Search for the cell housing the specified text and yield its (X, Y) center coordinate. 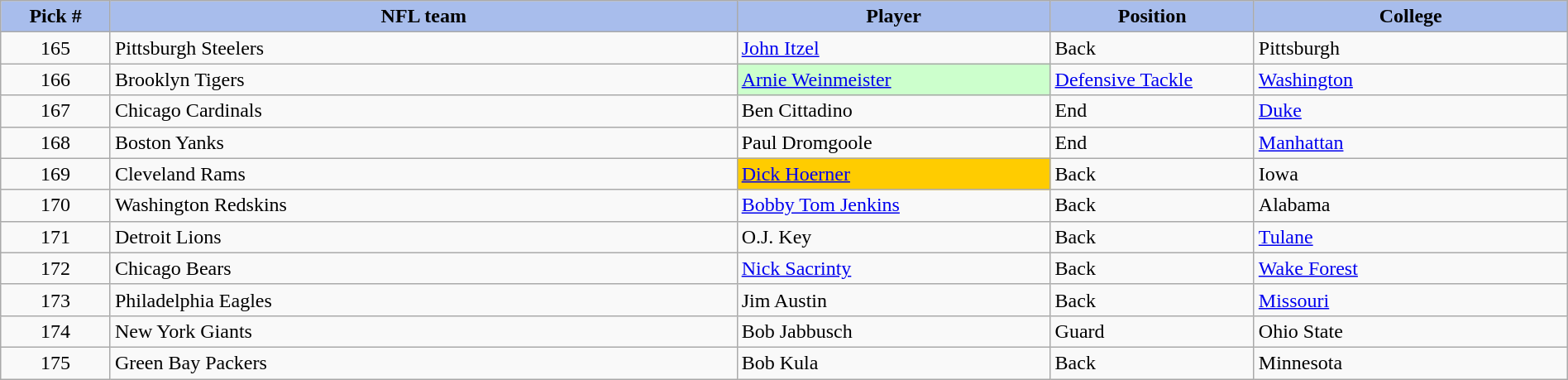
Bobby Tom Jenkins (893, 205)
Wake Forest (1411, 268)
174 (56, 331)
O.J. Key (893, 237)
172 (56, 268)
169 (56, 174)
NFL team (423, 17)
Pick # (56, 17)
Brooklyn Tigers (423, 79)
Player (893, 17)
Detroit Lions (423, 237)
Washington Redskins (423, 205)
Duke (1411, 111)
Guard (1152, 331)
Alabama (1411, 205)
Tulane (1411, 237)
165 (56, 48)
College (1411, 17)
Washington (1411, 79)
168 (56, 142)
Ben Cittadino (893, 111)
Chicago Cardinals (423, 111)
Paul Dromgoole (893, 142)
175 (56, 363)
Philadelphia Eagles (423, 300)
Missouri (1411, 300)
Dick Hoerner (893, 174)
Position (1152, 17)
Iowa (1411, 174)
Bob Kula (893, 363)
Arnie Weinmeister (893, 79)
Minnesota (1411, 363)
171 (56, 237)
Manhattan (1411, 142)
Boston Yanks (423, 142)
Cleveland Rams (423, 174)
John Itzel (893, 48)
Nick Sacrinty (893, 268)
Jim Austin (893, 300)
173 (56, 300)
Bob Jabbusch (893, 331)
New York Giants (423, 331)
Pittsburgh Steelers (423, 48)
167 (56, 111)
166 (56, 79)
170 (56, 205)
Pittsburgh (1411, 48)
Green Bay Packers (423, 363)
Ohio State (1411, 331)
Chicago Bears (423, 268)
Defensive Tackle (1152, 79)
